Return [X, Y] of the center of cell containing provided text 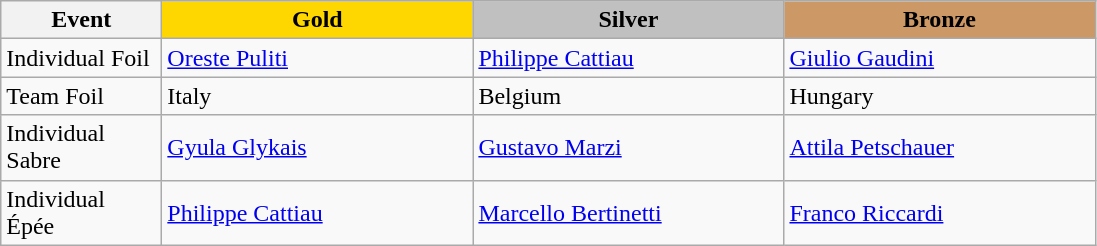
Individual Sabre [82, 148]
Bronze [940, 20]
Oreste Puliti [318, 58]
Hungary [940, 96]
Event [82, 20]
Giulio Gaudini [940, 58]
Attila Petschauer [940, 148]
Gold [318, 20]
Individual Épée [82, 212]
Marcello Bertinetti [628, 212]
Gyula Glykais [318, 148]
Gustavo Marzi [628, 148]
Individual Foil [82, 58]
Italy [318, 96]
Belgium [628, 96]
Team Foil [82, 96]
Silver [628, 20]
Franco Riccardi [940, 212]
